For the text-containing cell, return its midpoint in [X, Y] coordinate format. 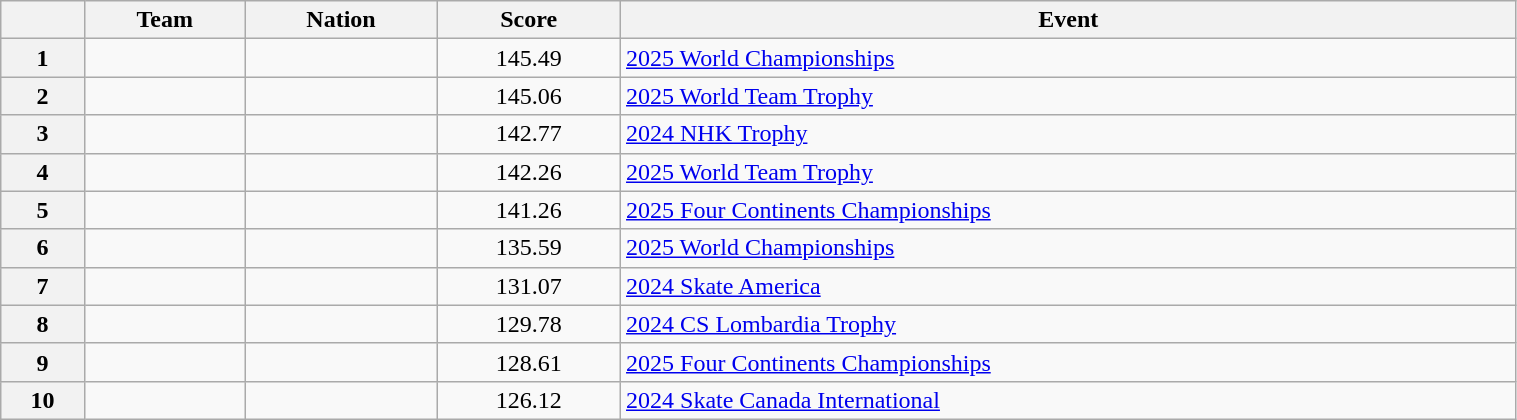
135.59 [529, 248]
Event [1069, 20]
5 [43, 210]
3 [43, 134]
2 [43, 96]
4 [43, 172]
129.78 [529, 324]
10 [43, 400]
145.06 [529, 96]
9 [43, 362]
Nation [341, 20]
Team [164, 20]
6 [43, 248]
145.49 [529, 58]
142.26 [529, 172]
8 [43, 324]
7 [43, 286]
142.77 [529, 134]
141.26 [529, 210]
Score [529, 20]
1 [43, 58]
2024 CS Lombardia Trophy [1069, 324]
2024 Skate Canada International [1069, 400]
2024 Skate America [1069, 286]
128.61 [529, 362]
131.07 [529, 286]
2024 NHK Trophy [1069, 134]
126.12 [529, 400]
